Output the (X, Y) coordinate of the center of the cell containing the given text.  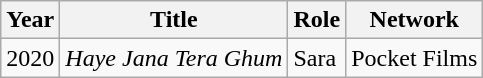
Sara (317, 58)
Pocket Films (414, 58)
Network (414, 20)
2020 (30, 58)
Year (30, 20)
Title (174, 20)
Role (317, 20)
Haye Jana Tera Ghum (174, 58)
